Pinpoint the cell where the given text exists, returning its [X, Y] midpoint coordinate. 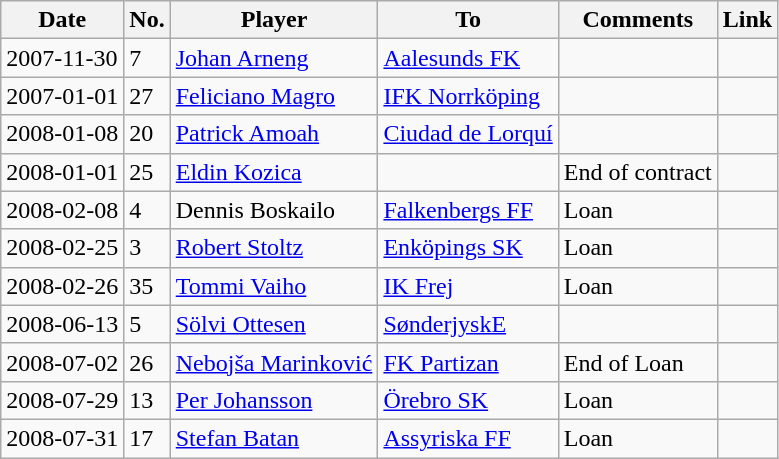
35 [147, 286]
2008-02-26 [62, 286]
7 [147, 58]
Nebojša Marinković [274, 362]
Aalesunds FK [468, 58]
2008-07-29 [62, 400]
2008-01-01 [62, 172]
Per Johansson [274, 400]
Comments [638, 20]
Stefan Batan [274, 438]
No. [147, 20]
25 [147, 172]
Patrick Amoah [274, 134]
2008-02-08 [62, 210]
17 [147, 438]
Sölvi Ottesen [274, 324]
Örebro SK [468, 400]
Player [274, 20]
Feliciano Magro [274, 96]
To [468, 20]
2008-07-31 [62, 438]
Eldin Kozica [274, 172]
Ciudad de Lorquí [468, 134]
26 [147, 362]
Tommi Vaiho [274, 286]
Robert Stoltz [274, 248]
5 [147, 324]
13 [147, 400]
2008-06-13 [62, 324]
End of contract [638, 172]
2007-01-01 [62, 96]
3 [147, 248]
Assyriska FF [468, 438]
2008-01-08 [62, 134]
IK Frej [468, 286]
Date [62, 20]
27 [147, 96]
2007-11-30 [62, 58]
2008-02-25 [62, 248]
2008-07-02 [62, 362]
SønderjyskE [468, 324]
IFK Norrköping [468, 96]
FK Partizan [468, 362]
4 [147, 210]
Link [747, 20]
Falkenbergs FF [468, 210]
20 [147, 134]
Enköpings SK [468, 248]
Dennis Boskailo [274, 210]
Johan Arneng [274, 58]
End of Loan [638, 362]
